Return the (X, Y) coordinate for the center point of the cell that contains the specified text.  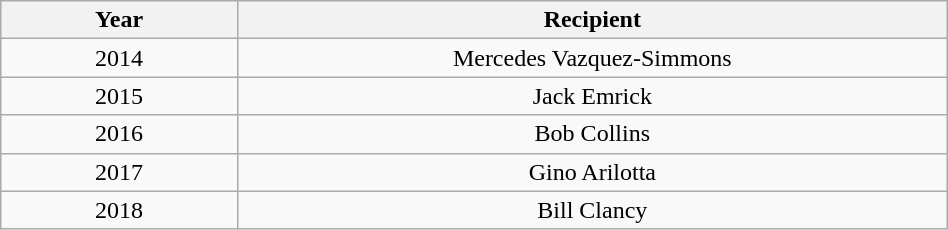
2017 (120, 172)
Bill Clancy (592, 210)
2018 (120, 210)
Bob Collins (592, 134)
Mercedes Vazquez-Simmons (592, 58)
Gino Arilotta (592, 172)
Recipient (592, 20)
2016 (120, 134)
2014 (120, 58)
Year (120, 20)
Jack Emrick (592, 96)
2015 (120, 96)
